Scan for the cell matching the given text and deliver its (x, y) coordinate at center. 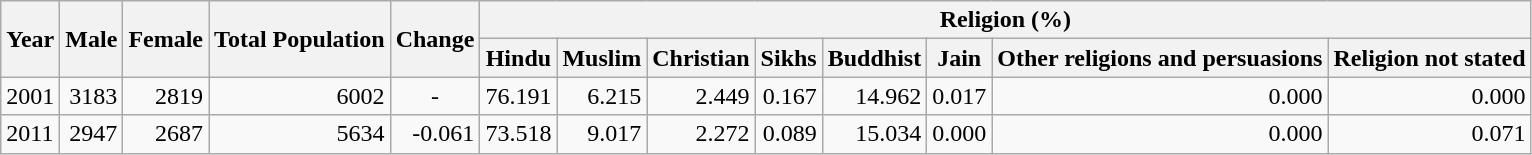
Christian (701, 58)
Religion (%) (1006, 20)
2001 (30, 96)
3183 (92, 96)
2.449 (701, 96)
Muslim (602, 58)
Hindu (518, 58)
6002 (300, 96)
2011 (30, 134)
15.034 (874, 134)
2819 (166, 96)
0.017 (960, 96)
76.191 (518, 96)
- (435, 96)
0.167 (788, 96)
14.962 (874, 96)
2687 (166, 134)
0.071 (1430, 134)
9.017 (602, 134)
0.089 (788, 134)
-0.061 (435, 134)
6.215 (602, 96)
Buddhist (874, 58)
Change (435, 39)
5634 (300, 134)
Other religions and persuasions (1160, 58)
Year (30, 39)
Female (166, 39)
Male (92, 39)
Sikhs (788, 58)
Total Population (300, 39)
Religion not stated (1430, 58)
2947 (92, 134)
Jain (960, 58)
73.518 (518, 134)
2.272 (701, 134)
